Return the (X, Y) coordinate for the center point of the cell that contains the specified text.  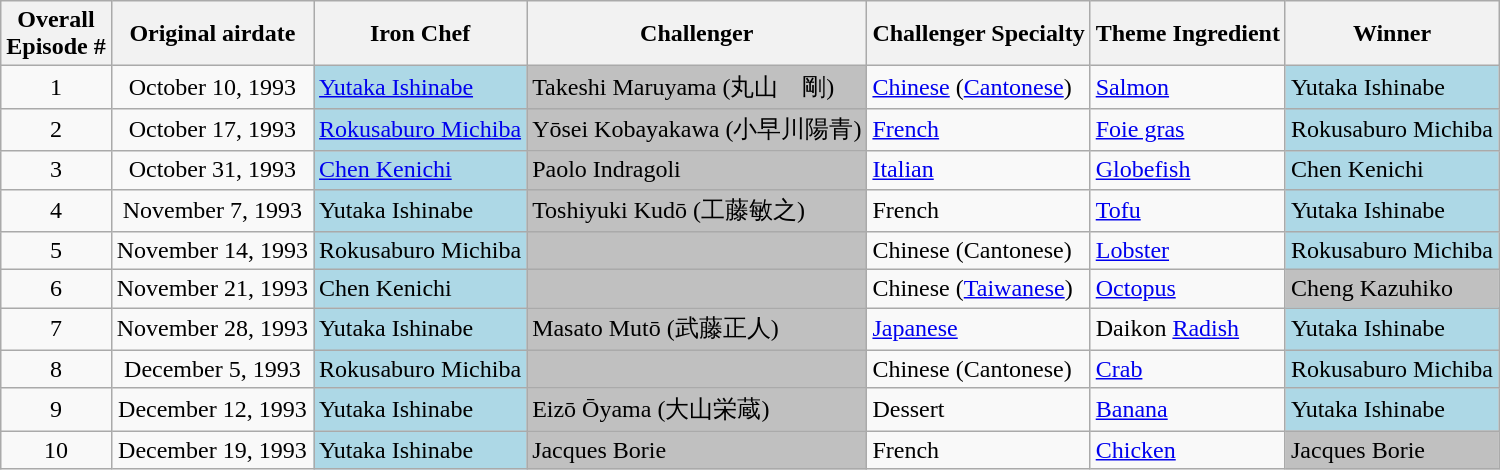
9 (56, 410)
November 7, 1993 (212, 210)
October 10, 1993 (212, 88)
Crab (1188, 369)
December 5, 1993 (212, 369)
Original airdate (212, 34)
Theme Ingredient (1188, 34)
October 17, 1993 (212, 130)
Challenger (697, 34)
Paolo Indragoli (697, 170)
Tofu (1188, 210)
Foie gras (1188, 130)
3 (56, 170)
Challenger Specialty (978, 34)
November 21, 1993 (212, 289)
Chicken (1188, 450)
Eizō Ōyama (大山栄蔵) (697, 410)
2 (56, 130)
Cheng Kazuhiko (1392, 289)
7 (56, 330)
Banana (1188, 410)
December 19, 1993 (212, 450)
Salmon (1188, 88)
Masato Mutō (武藤正人) (697, 330)
Dessert (978, 410)
4 (56, 210)
Toshiyuki Kudō (工藤敏之) (697, 210)
October 31, 1993 (212, 170)
Winner (1392, 34)
November 14, 1993 (212, 251)
Yōsei Kobayakawa (小早川陽青) (697, 130)
Octopus (1188, 289)
Globefish (1188, 170)
November 28, 1993 (212, 330)
1 (56, 88)
Chinese (Taiwanese) (978, 289)
Takeshi Maruyama (丸山 剛) (697, 88)
Italian (978, 170)
Japanese (978, 330)
10 (56, 450)
8 (56, 369)
Daikon Radish (1188, 330)
OverallEpisode # (56, 34)
5 (56, 251)
6 (56, 289)
December 12, 1993 (212, 410)
Iron Chef (420, 34)
Lobster (1188, 251)
